Provide the [x, y] coordinate of the cell's center where the given text is located.  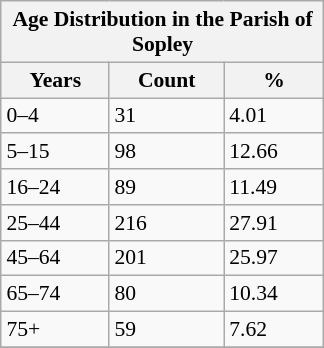
11.49 [274, 187]
% [274, 80]
5–15 [55, 152]
Age Distribution in the Parish of Sopley [162, 32]
89 [166, 187]
31 [166, 116]
10.34 [274, 294]
201 [166, 258]
Count [166, 80]
80 [166, 294]
0–4 [55, 116]
216 [166, 223]
25.97 [274, 258]
7.62 [274, 330]
98 [166, 152]
75+ [55, 330]
16–24 [55, 187]
4.01 [274, 116]
25–44 [55, 223]
65–74 [55, 294]
12.66 [274, 152]
Years [55, 80]
27.91 [274, 223]
59 [166, 330]
45–64 [55, 258]
